Return (x, y) of the center of cell containing provided text 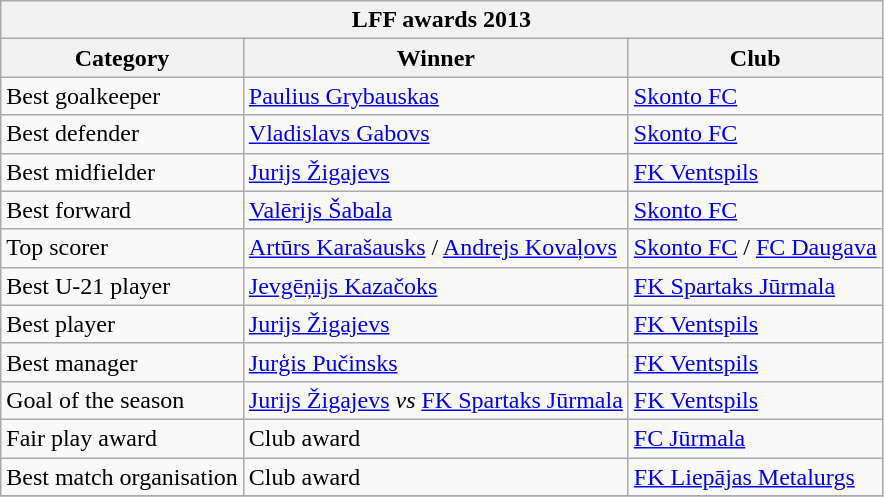
Best U-21 player (122, 286)
Fair play award (122, 438)
Artūrs Karašausks / Andrejs Kovaļovs (436, 248)
Best midfielder (122, 172)
LFF awards 2013 (442, 20)
Best goalkeeper (122, 96)
Top scorer (122, 248)
Best manager (122, 362)
Best defender (122, 134)
Category (122, 58)
Paulius Grybauskas (436, 96)
Club (755, 58)
FK Spartaks Jūrmala (755, 286)
Jevgēņijs Kazačoks (436, 286)
Jurģis Pučinsks (436, 362)
Winner (436, 58)
FK Liepājas Metalurgs (755, 477)
Skonto FC / FC Daugava (755, 248)
Best match organisation (122, 477)
Best player (122, 324)
FC Jūrmala (755, 438)
Jurijs Žigajevs vs FK Spartaks Jūrmala (436, 400)
Goal of the season (122, 400)
Vladislavs Gabovs (436, 134)
Best forward (122, 210)
Valērijs Šabala (436, 210)
